For the text-containing cell, return its midpoint in (X, Y) coordinate format. 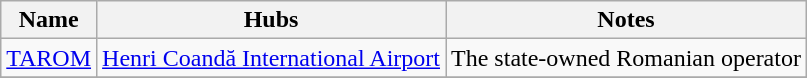
Henri Coandă International Airport (272, 58)
TAROM (49, 58)
Notes (626, 20)
Hubs (272, 20)
The state-owned Romanian operator (626, 58)
Name (49, 20)
